Return the [X, Y] coordinate for the center point of the cell that contains the specified text.  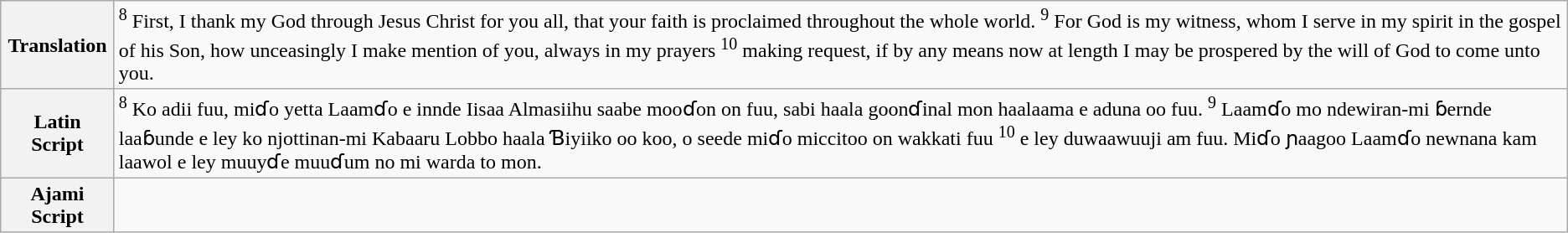
Ajami Script [57, 205]
Latin Script [57, 134]
Translation [57, 45]
